Pinpoint the cell where the given text exists, returning its [x, y] midpoint coordinate. 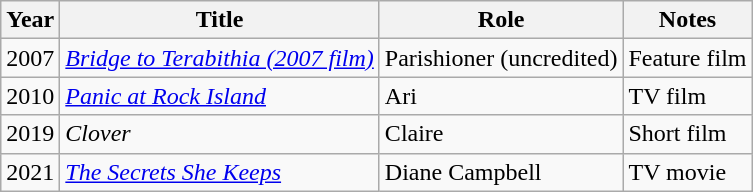
Bridge to Terabithia (2007 film) [220, 58]
TV film [688, 96]
TV movie [688, 172]
Notes [688, 20]
Title [220, 20]
2019 [30, 134]
Parishioner (uncredited) [501, 58]
2021 [30, 172]
The Secrets She Keeps [220, 172]
2007 [30, 58]
Ari [501, 96]
Role [501, 20]
Diane Campbell [501, 172]
Year [30, 20]
Short film [688, 134]
Panic at Rock Island [220, 96]
Claire [501, 134]
Feature film [688, 58]
Clover [220, 134]
2010 [30, 96]
